Locate the cell with the specified text and output its [X, Y] center coordinate. 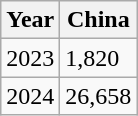
2023 [30, 58]
Year [30, 20]
China [98, 20]
1,820 [98, 58]
26,658 [98, 96]
2024 [30, 96]
